Provide the (x, y) coordinate of the cell's center where the given text is located.  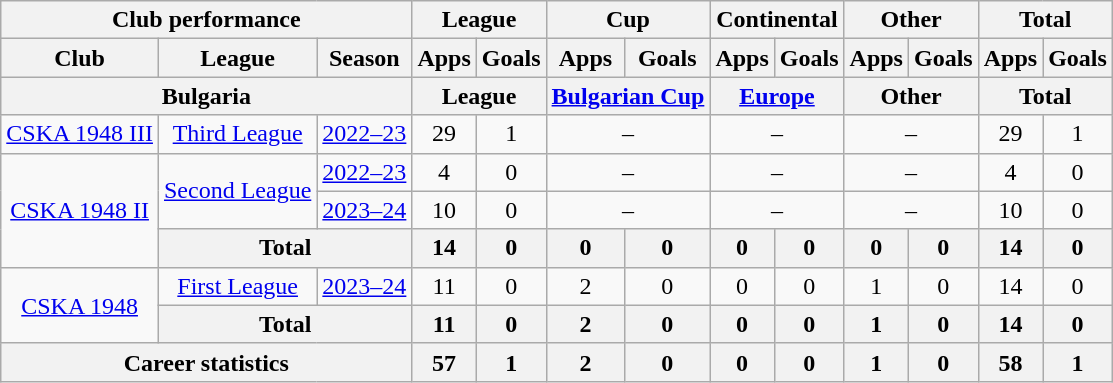
Continental (777, 20)
Cup (628, 20)
CSKA 1948 II (80, 210)
Season (364, 58)
Second League (237, 191)
First League (237, 286)
58 (1010, 362)
Europe (777, 96)
Bulgaria (206, 96)
Third League (237, 134)
Career statistics (206, 362)
57 (444, 362)
Club performance (206, 20)
Bulgarian Cup (628, 96)
CSKA 1948 III (80, 134)
Club (80, 58)
CSKA 1948 (80, 305)
